Capture the cell that displays the provided text and extract its (x, y) central coordinate. 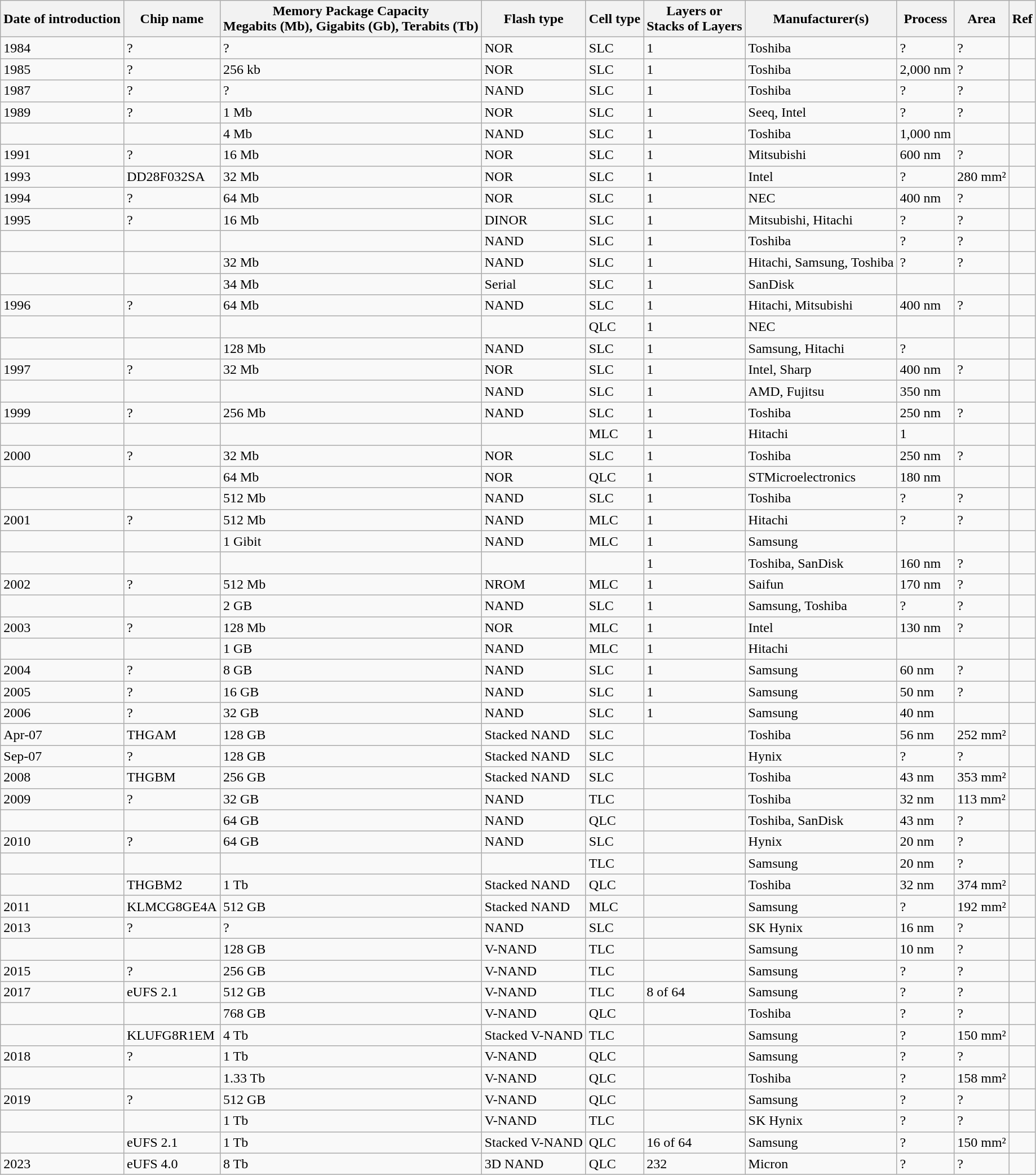
2023 (62, 1164)
Saifun (821, 584)
2006 (62, 713)
1989 (62, 112)
Sep-07 (62, 756)
1985 (62, 69)
DD28F032SA (171, 176)
Mitsubishi (821, 155)
2011 (62, 906)
2019 (62, 1099)
600 nm (926, 155)
4 Tb (351, 1035)
256 Mb (351, 413)
768 GB (351, 1014)
2018 (62, 1057)
2017 (62, 992)
Intel, Sharp (821, 370)
1 GB (351, 649)
SanDisk (821, 284)
2005 (62, 692)
2013 (62, 927)
4 Mb (351, 134)
374 mm² (982, 885)
2009 (62, 799)
eUFS 4.0 (171, 1164)
8 GB (351, 670)
Chip name (171, 19)
56 nm (926, 735)
40 nm (926, 713)
Mitsubishi, Hitachi (821, 219)
3D NAND (533, 1164)
256 kb (351, 69)
2015 (62, 970)
130 nm (926, 628)
Hitachi, Mitsubishi (821, 306)
350 nm (926, 391)
16 of 64 (694, 1142)
Layers orStacks of Layers (694, 19)
Process (926, 19)
252 mm² (982, 735)
1995 (62, 219)
KLUFG8R1EM (171, 1035)
113 mm² (982, 799)
8 of 64 (694, 992)
2 GB (351, 606)
Serial (533, 284)
16 nm (926, 927)
Hitachi, Samsung, Toshiba (821, 262)
34 Mb (351, 284)
Flash type (533, 19)
232 (694, 1164)
1993 (62, 176)
2000 (62, 456)
THGBM (171, 778)
158 mm² (982, 1078)
1 Gibit (351, 541)
353 mm² (982, 778)
Manufacturer(s) (821, 19)
1.33 Tb (351, 1078)
192 mm² (982, 906)
170 nm (926, 584)
AMD, Fujitsu (821, 391)
STMicroelectronics (821, 477)
2002 (62, 584)
1,000 nm (926, 134)
2001 (62, 520)
50 nm (926, 692)
1 Mb (351, 112)
1984 (62, 48)
Ref (1022, 19)
NROM (533, 584)
Cell type (614, 19)
60 nm (926, 670)
8 Tb (351, 1164)
Apr-07 (62, 735)
180 nm (926, 477)
Memory Package CapacityMegabits (Mb), Gigabits (Gb), Terabits (Tb) (351, 19)
Samsung, Hitachi (821, 348)
2003 (62, 628)
1997 (62, 370)
2008 (62, 778)
280 mm² (982, 176)
Micron (821, 1164)
2,000 nm (926, 69)
2010 (62, 842)
1999 (62, 413)
Seeq, Intel (821, 112)
1994 (62, 198)
KLMCG8GE4A (171, 906)
Area (982, 19)
Date of introduction (62, 19)
160 nm (926, 563)
1991 (62, 155)
10 nm (926, 949)
2004 (62, 670)
1996 (62, 306)
1987 (62, 91)
THGAM (171, 735)
THGBM2 (171, 885)
16 GB (351, 692)
Samsung, Toshiba (821, 606)
DINOR (533, 219)
